Search for the cell housing the specified text and yield its [X, Y] center coordinate. 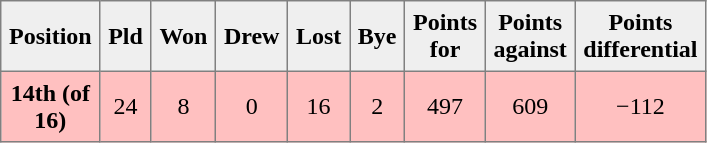
8 [184, 106]
24 [126, 106]
609 [530, 106]
Won [184, 36]
−112 [640, 106]
0 [252, 106]
Points against [530, 36]
Drew [252, 36]
2 [378, 106]
16 [319, 106]
Lost [319, 36]
Points differential [640, 36]
497 [446, 106]
Position [50, 36]
Points for [446, 36]
14th (of 16) [50, 106]
Pld [126, 36]
Bye [378, 36]
